For the text-containing cell, return its midpoint in [x, y] coordinate format. 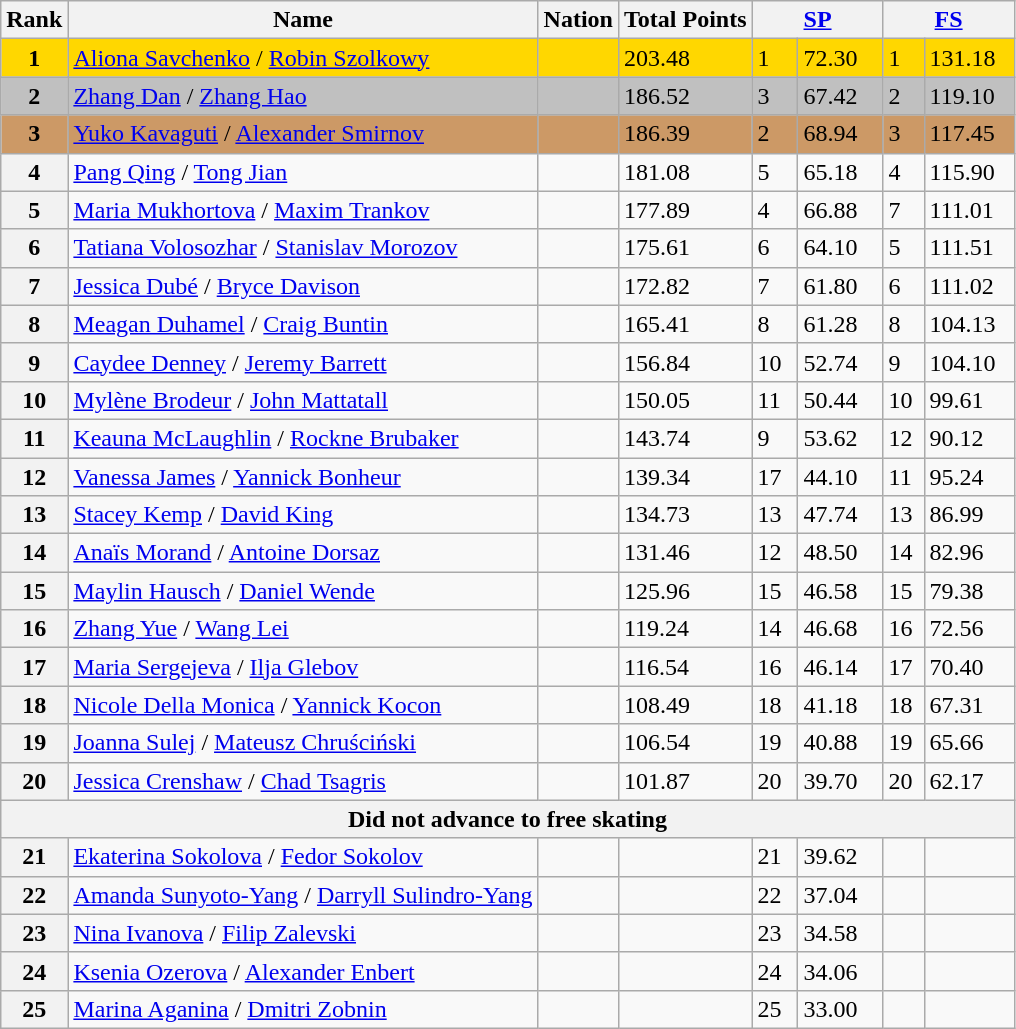
165.41 [685, 324]
134.73 [685, 515]
64.10 [840, 248]
Mylène Brodeur / John Mattatall [303, 400]
53.62 [840, 438]
Vanessa James / Yannick Bonheur [303, 477]
Name [303, 20]
95.24 [969, 477]
39.70 [840, 781]
Stacey Kemp / David King [303, 515]
Zhang Dan / Zhang Hao [303, 96]
Nicole Della Monica / Yannick Kocon [303, 705]
82.96 [969, 553]
46.14 [840, 667]
62.17 [969, 781]
34.58 [840, 933]
Anaïs Morand / Antoine Dorsaz [303, 553]
Jessica Crenshaw / Chad Tsagris [303, 781]
111.51 [969, 248]
50.44 [840, 400]
106.54 [685, 743]
119.10 [969, 96]
116.54 [685, 667]
65.66 [969, 743]
186.39 [685, 134]
46.58 [840, 591]
Jessica Dubé / Bryce Davison [303, 286]
SP [818, 20]
119.24 [685, 629]
111.01 [969, 210]
139.34 [685, 477]
41.18 [840, 705]
Maria Sergejeva / Ilja Glebov [303, 667]
86.99 [969, 515]
Ksenia Ozerova / Alexander Enbert [303, 971]
Marina Aganina / Dmitri Zobnin [303, 1009]
40.88 [840, 743]
186.52 [685, 96]
47.74 [840, 515]
101.87 [685, 781]
104.13 [969, 324]
Did not advance to free skating [508, 819]
Maylin Hausch / Daniel Wende [303, 591]
99.61 [969, 400]
79.38 [969, 591]
203.48 [685, 58]
181.08 [685, 172]
46.68 [840, 629]
72.30 [840, 58]
67.42 [840, 96]
Pang Qing / Tong Jian [303, 172]
Caydee Denney / Jeremy Barrett [303, 362]
39.62 [840, 857]
117.45 [969, 134]
Maria Mukhortova / Maxim Trankov [303, 210]
Rank [34, 20]
FS [948, 20]
Tatiana Volosozhar / Stanislav Morozov [303, 248]
115.90 [969, 172]
70.40 [969, 667]
48.50 [840, 553]
Yuko Kavaguti / Alexander Smirnov [303, 134]
177.89 [685, 210]
33.00 [840, 1009]
Zhang Yue / Wang Lei [303, 629]
Aliona Savchenko / Robin Szolkowy [303, 58]
72.56 [969, 629]
Ekaterina Sokolova / Fedor Sokolov [303, 857]
131.46 [685, 553]
68.94 [840, 134]
61.28 [840, 324]
52.74 [840, 362]
Total Points [685, 20]
175.61 [685, 248]
Keauna McLaughlin / Rockne Brubaker [303, 438]
44.10 [840, 477]
143.74 [685, 438]
Nation [578, 20]
65.18 [840, 172]
125.96 [685, 591]
66.88 [840, 210]
90.12 [969, 438]
108.49 [685, 705]
156.84 [685, 362]
104.10 [969, 362]
37.04 [840, 895]
Nina Ivanova / Filip Zalevski [303, 933]
67.31 [969, 705]
34.06 [840, 971]
61.80 [840, 286]
131.18 [969, 58]
Amanda Sunyoto-Yang / Darryll Sulindro-Yang [303, 895]
Joanna Sulej / Mateusz Chruściński [303, 743]
172.82 [685, 286]
Meagan Duhamel / Craig Buntin [303, 324]
150.05 [685, 400]
111.02 [969, 286]
